Determine the [X, Y] coordinate at the center of the cell enclosing the given text.  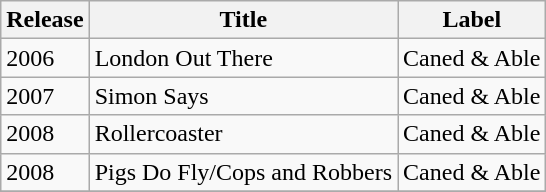
Title [243, 20]
Label [472, 20]
Simon Says [243, 96]
London Out There [243, 58]
Rollercoaster [243, 134]
Pigs Do Fly/Cops and Robbers [243, 172]
2006 [45, 58]
2007 [45, 96]
Release [45, 20]
